Scan for the cell matching the given text and deliver its (x, y) coordinate at center. 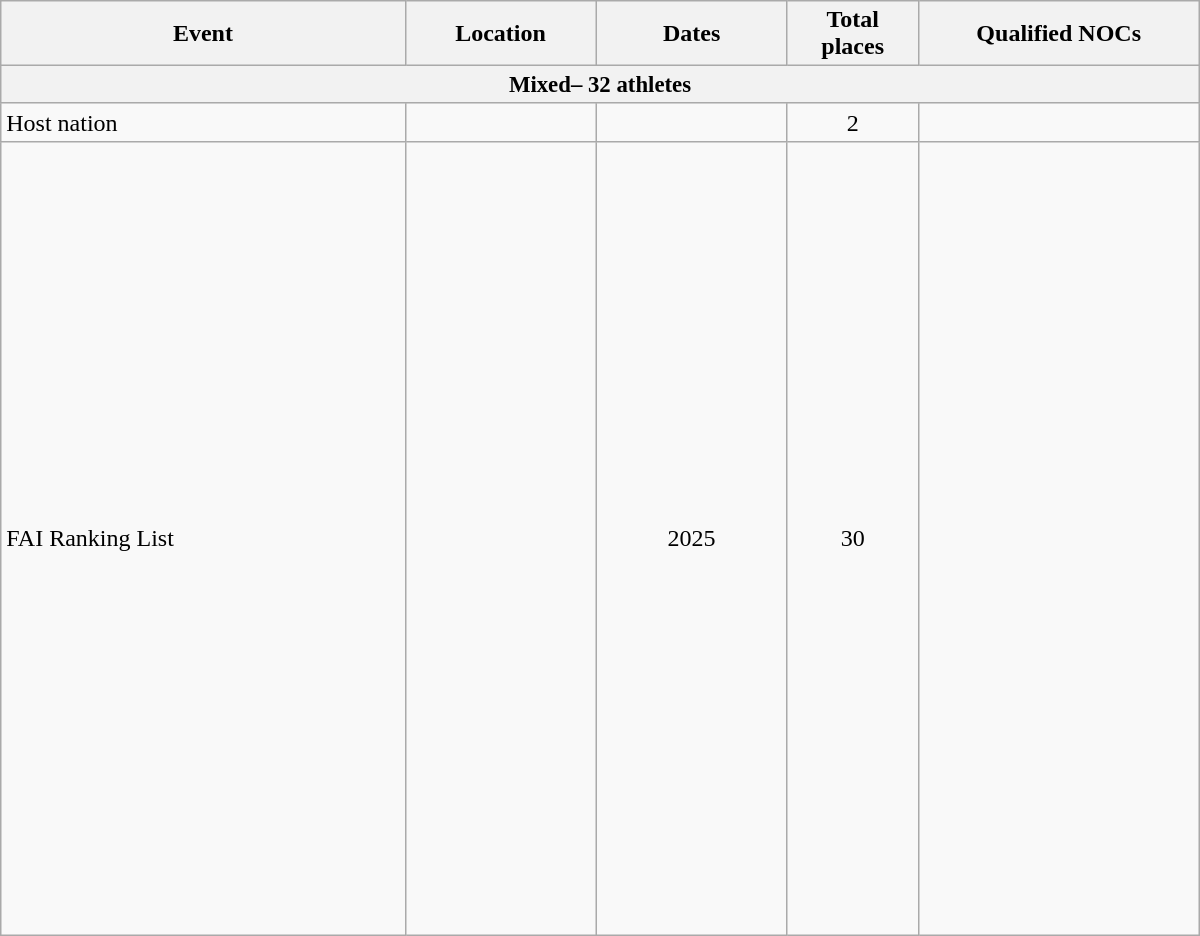
FAI Ranking List (203, 538)
Total places (852, 34)
Qualified NOCs (1058, 34)
Mixed– 32 athletes (600, 85)
Location (500, 34)
Dates (692, 34)
2 (852, 122)
2025 (692, 538)
Event (203, 34)
Host nation (203, 122)
30 (852, 538)
